Return (X, Y) of the center of cell containing provided text 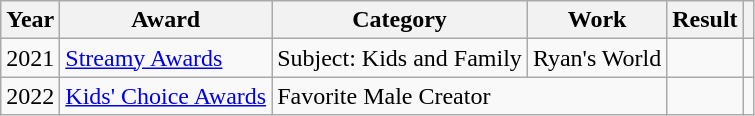
Ryan's World (596, 58)
Result (705, 20)
Work (596, 20)
Favorite Male Creator (470, 96)
Kids' Choice Awards (166, 96)
2022 (30, 96)
Year (30, 20)
Category (400, 20)
2021 (30, 58)
Subject: Kids and Family (400, 58)
Streamy Awards (166, 58)
Award (166, 20)
